Extract the (X, Y) coordinate from the center of the cell holding the provided text.  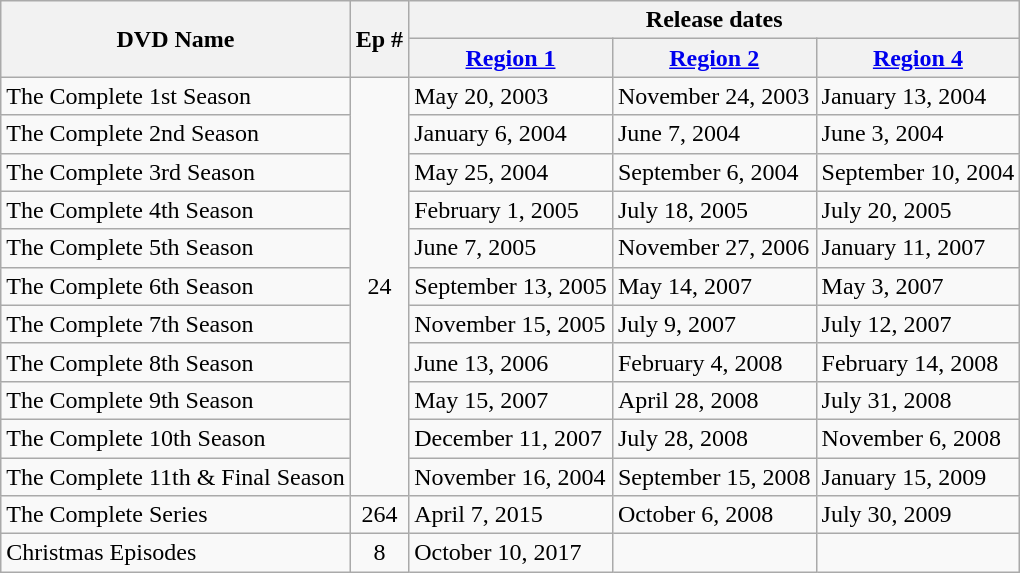
DVD Name (176, 39)
November 16, 2004 (511, 477)
January 13, 2004 (918, 96)
November 15, 2005 (511, 324)
The Complete 9th Season (176, 400)
November 6, 2008 (918, 438)
January 6, 2004 (511, 134)
Release dates (714, 20)
Region 4 (918, 58)
The Complete 4th Season (176, 210)
The Complete 6th Season (176, 286)
July 18, 2005 (714, 210)
November 24, 2003 (714, 96)
July 31, 2008 (918, 400)
May 14, 2007 (714, 286)
Ep # (379, 39)
April 28, 2008 (714, 400)
October 6, 2008 (714, 515)
July 30, 2009 (918, 515)
Region 1 (511, 58)
July 20, 2005 (918, 210)
The Complete 8th Season (176, 362)
The Complete 2nd Season (176, 134)
September 15, 2008 (714, 477)
April 7, 2015 (511, 515)
February 4, 2008 (714, 362)
June 3, 2004 (918, 134)
September 13, 2005 (511, 286)
Region 2 (714, 58)
The Complete 10th Season (176, 438)
July 9, 2007 (714, 324)
The Complete 7th Season (176, 324)
June 7, 2004 (714, 134)
The Complete 11th & Final Season (176, 477)
January 11, 2007 (918, 248)
264 (379, 515)
May 20, 2003 (511, 96)
June 13, 2006 (511, 362)
May 25, 2004 (511, 172)
May 3, 2007 (918, 286)
December 11, 2007 (511, 438)
8 (379, 553)
The Complete 1st Season (176, 96)
September 6, 2004 (714, 172)
November 27, 2006 (714, 248)
June 7, 2005 (511, 248)
The Complete 3rd Season (176, 172)
October 10, 2017 (511, 553)
July 28, 2008 (714, 438)
February 1, 2005 (511, 210)
Christmas Episodes (176, 553)
July 12, 2007 (918, 324)
May 15, 2007 (511, 400)
The Complete Series (176, 515)
September 10, 2004 (918, 172)
February 14, 2008 (918, 362)
24 (379, 286)
The Complete 5th Season (176, 248)
January 15, 2009 (918, 477)
